Return the [X, Y] coordinate for the center point of the cell that contains the specified text.  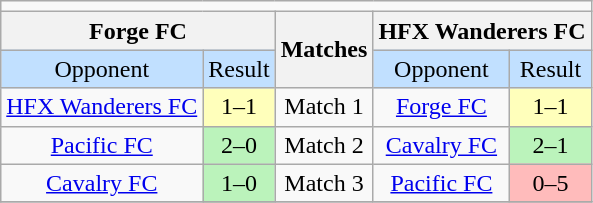
Match 1 [324, 107]
1–0 [239, 183]
Match 3 [324, 183]
Match 2 [324, 145]
2–0 [239, 145]
Matches [324, 50]
0–5 [550, 183]
2–1 [550, 145]
